Determine the (X, Y) coordinate at the center of the cell enclosing the given text.  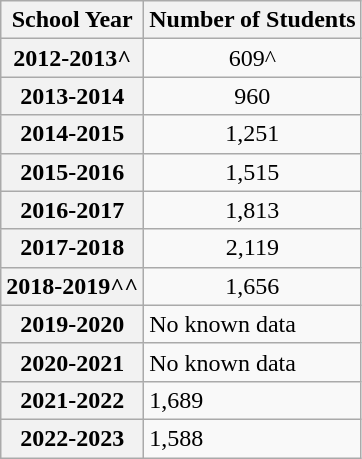
Number of Students (252, 20)
School Year (72, 20)
2020-2021 (72, 362)
2015-2016 (72, 172)
2,119 (252, 248)
2018-2019^^ (72, 286)
960 (252, 96)
2017-2018 (72, 248)
1,813 (252, 210)
1,251 (252, 134)
2019-2020 (72, 324)
1,656 (252, 286)
2021-2022 (72, 400)
1,515 (252, 172)
2014-2015 (72, 134)
1,689 (252, 400)
2012-2013^ (72, 58)
2016-2017 (72, 210)
2013-2014 (72, 96)
2022-2023 (72, 438)
1,588 (252, 438)
609^ (252, 58)
